Output the [x, y] coordinate of the center of the cell containing the given text.  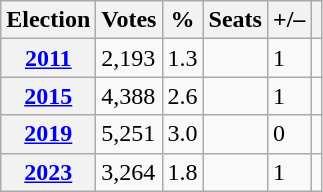
3,264 [129, 172]
2019 [48, 134]
3.0 [182, 134]
1.8 [182, 172]
2023 [48, 172]
Election [48, 20]
2.6 [182, 96]
+/– [288, 20]
Seats [235, 20]
2011 [48, 58]
4,388 [129, 96]
% [182, 20]
5,251 [129, 134]
0 [288, 134]
2015 [48, 96]
1.3 [182, 58]
2,193 [129, 58]
Votes [129, 20]
